Find where the given text appears and provide that cell's center as (x, y) coordinate. 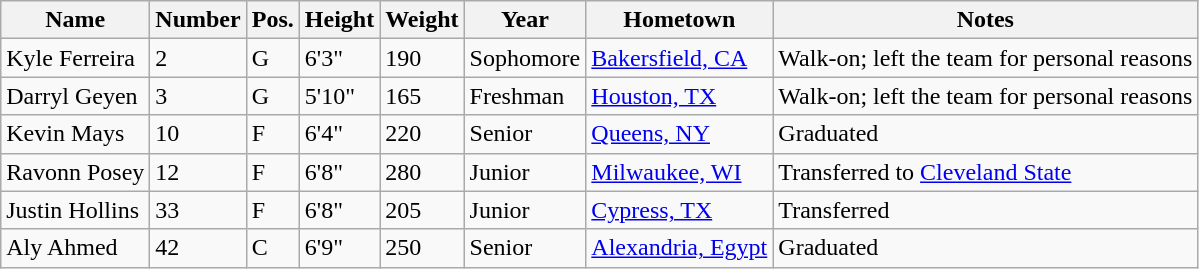
Justin Hollins (76, 210)
Year (525, 20)
Queens, NY (680, 134)
Weight (422, 20)
280 (422, 172)
205 (422, 210)
Milwaukee, WI (680, 172)
6'3" (339, 58)
Darryl Geyen (76, 96)
Notes (986, 20)
Cypress, TX (680, 210)
Transferred to Cleveland State (986, 172)
Bakersfield, CA (680, 58)
Houston, TX (680, 96)
165 (422, 96)
Pos. (272, 20)
Sophomore (525, 58)
12 (198, 172)
Height (339, 20)
190 (422, 58)
6'4" (339, 134)
3 (198, 96)
C (272, 248)
220 (422, 134)
Hometown (680, 20)
Alexandria, Egypt (680, 248)
6'9" (339, 248)
250 (422, 248)
2 (198, 58)
Number (198, 20)
Kevin Mays (76, 134)
Ravonn Posey (76, 172)
42 (198, 248)
5'10" (339, 96)
Freshman (525, 96)
Name (76, 20)
Kyle Ferreira (76, 58)
10 (198, 134)
33 (198, 210)
Transferred (986, 210)
Aly Ahmed (76, 248)
